Search for the cell housing the specified text and yield its (x, y) center coordinate. 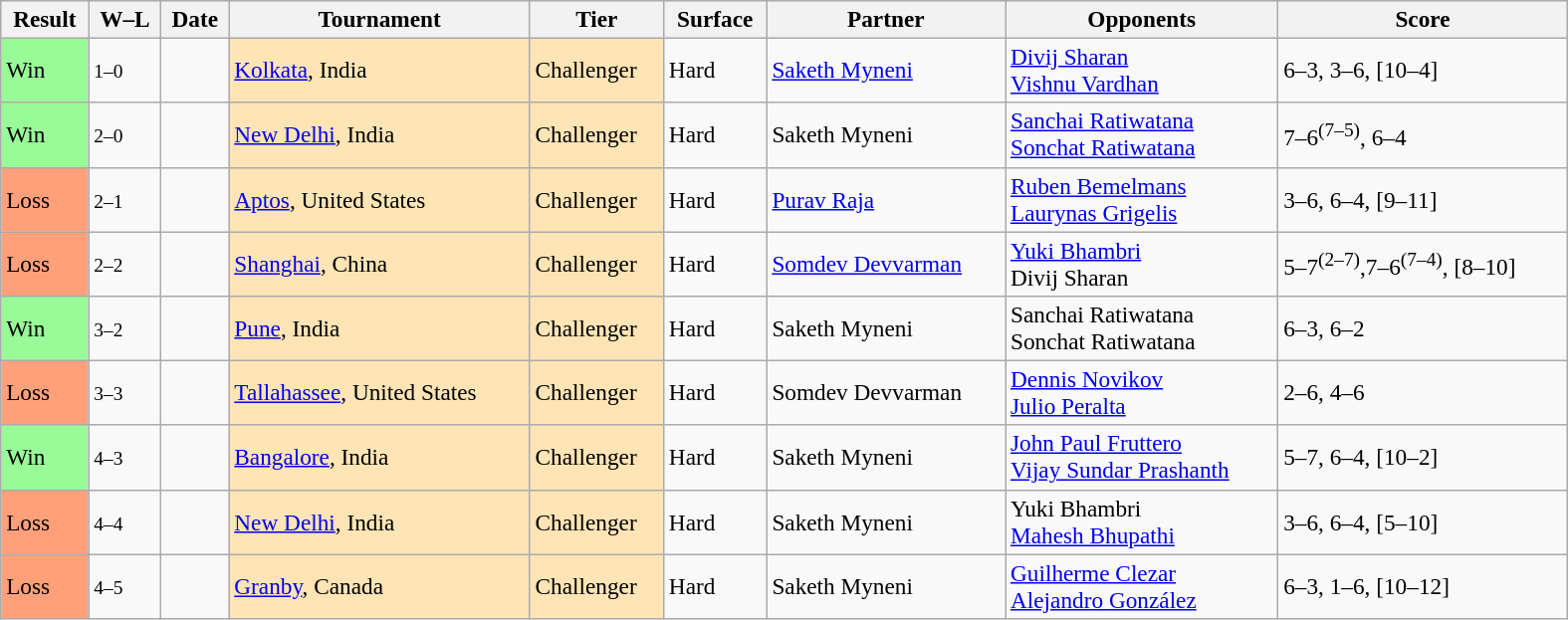
3–2 (125, 328)
Dennis Novikov Julio Peralta (1142, 392)
6–3, 1–6, [10–12] (1424, 585)
Shanghai, China (379, 263)
Score (1424, 19)
Purav Raja (886, 199)
5–7, 6–4, [10–2] (1424, 458)
Kolkata, India (379, 70)
5–7(2–7),7–6(7–4), [8–10] (1424, 263)
1–0 (125, 70)
Surface (715, 19)
3–3 (125, 392)
2–6, 4–6 (1424, 392)
Opponents (1142, 19)
4–5 (125, 585)
W–L (125, 19)
Result (45, 19)
Yuki Bhambri Divij Sharan (1142, 263)
Date (195, 19)
4–4 (125, 521)
Bangalore, India (379, 458)
Partner (886, 19)
Ruben Bemelmans Laurynas Grigelis (1142, 199)
Tournament (379, 19)
6–3, 6–2 (1424, 328)
Tallahassee, United States (379, 392)
Pune, India (379, 328)
2–2 (125, 263)
Divij Sharan Vishnu Vardhan (1142, 70)
Tier (596, 19)
2–0 (125, 135)
Granby, Canada (379, 585)
2–1 (125, 199)
3–6, 6–4, [9–11] (1424, 199)
7–6(7–5), 6–4 (1424, 135)
3–6, 6–4, [5–10] (1424, 521)
4–3 (125, 458)
Yuki Bhambri Mahesh Bhupathi (1142, 521)
John Paul Fruttero Vijay Sundar Prashanth (1142, 458)
Aptos, United States (379, 199)
Guilherme Clezar Alejandro González (1142, 585)
6–3, 3–6, [10–4] (1424, 70)
